Extract the (x, y) coordinate from the center of the cell holding the provided text.  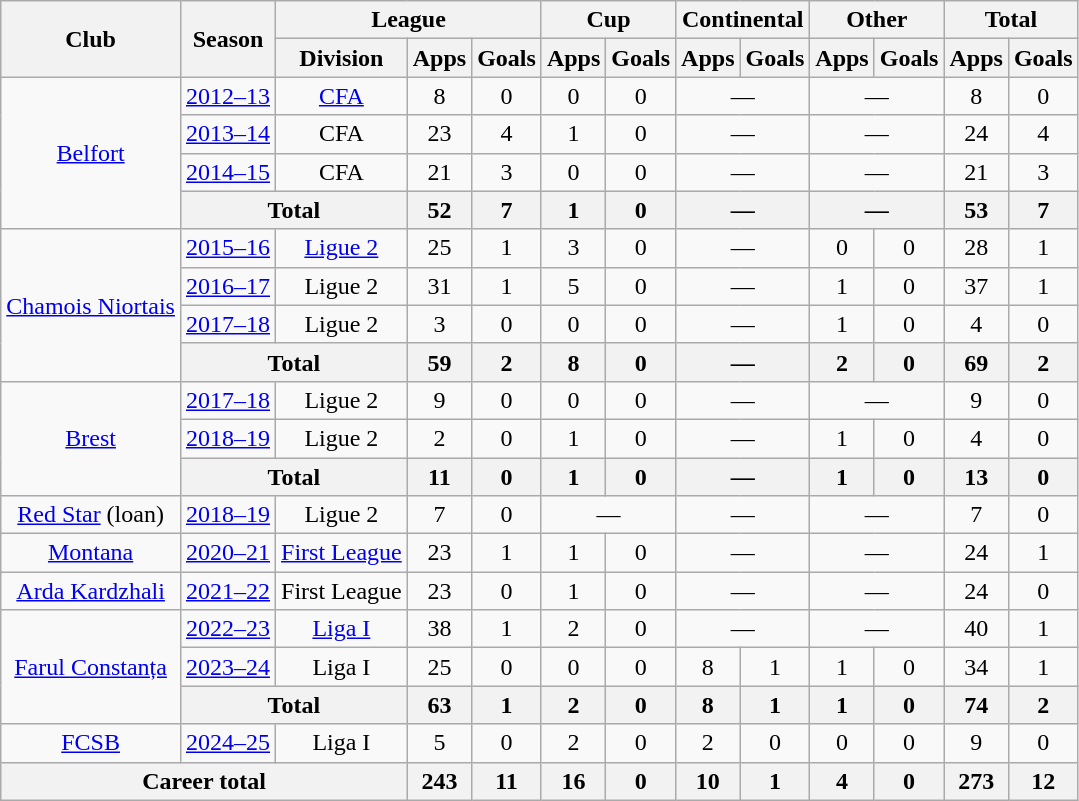
13 (976, 477)
38 (439, 629)
2023–24 (228, 667)
2024–25 (228, 743)
53 (976, 210)
63 (439, 705)
34 (976, 667)
40 (976, 629)
Continental (743, 20)
2022–23 (228, 629)
243 (439, 781)
Farul Constanța (91, 667)
74 (976, 705)
Montana (91, 553)
Cup (608, 20)
2016–17 (228, 286)
League (409, 20)
Arda Kardzhali (91, 591)
69 (976, 362)
FCSB (91, 743)
Division (342, 58)
Red Star (loan) (91, 515)
Belfort (91, 153)
Brest (91, 438)
2014–15 (228, 172)
2015–16 (228, 248)
31 (439, 286)
28 (976, 248)
2013–14 (228, 134)
Club (91, 39)
52 (439, 210)
37 (976, 286)
2020–21 (228, 553)
10 (708, 781)
2021–22 (228, 591)
Season (228, 39)
Career total (204, 781)
Other (877, 20)
2012–13 (228, 96)
59 (439, 362)
Chamois Niortais (91, 305)
273 (976, 781)
12 (1043, 781)
16 (573, 781)
